Search for the cell housing the specified text and yield its [x, y] center coordinate. 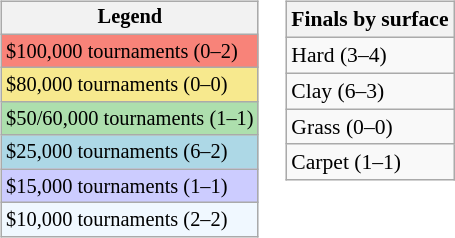
Hard (3–4) [370, 55]
Clay (6–3) [370, 91]
$15,000 tournaments (1–1) [130, 186]
Legend [130, 18]
$50/60,000 tournaments (1–1) [130, 119]
$80,000 tournaments (0–0) [130, 85]
Grass (0–0) [370, 127]
$25,000 tournaments (6–2) [130, 152]
$100,000 tournaments (0–2) [130, 51]
Carpet (1–1) [370, 162]
$10,000 tournaments (2–2) [130, 220]
Finals by surface [370, 20]
